Locate the cell with the specified text and output its (x, y) center coordinate. 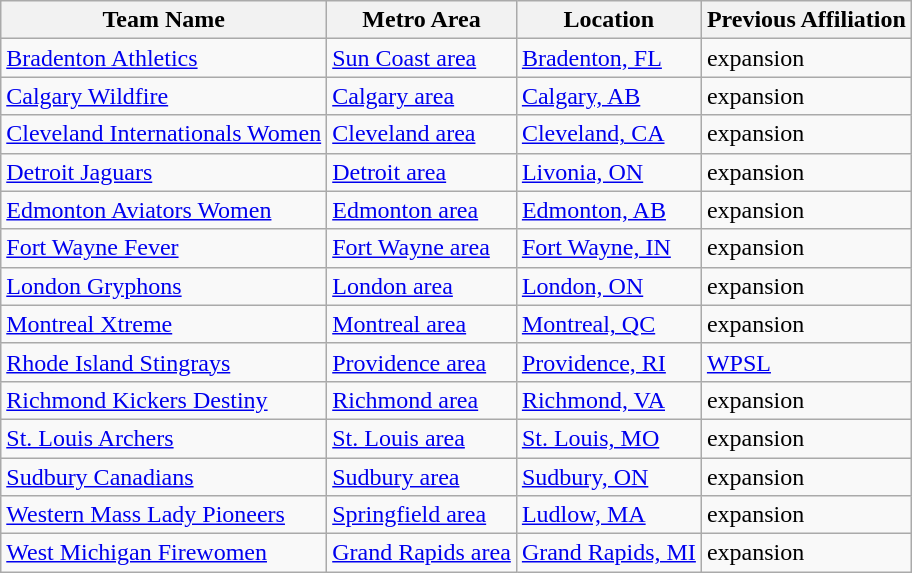
Previous Affiliation (806, 20)
Bradenton, FL (608, 58)
Edmonton, AB (608, 210)
Grand Rapids, MI (608, 553)
London, ON (608, 286)
Calgary, AB (608, 96)
Cleveland Internationals Women (164, 134)
Grand Rapids area (422, 553)
Bradenton Athletics (164, 58)
Rhode Island Stingrays (164, 362)
Detroit area (422, 172)
Team Name (164, 20)
Western Mass Lady Pioneers (164, 515)
Ludlow, MA (608, 515)
Springfield area (422, 515)
St. Louis, MO (608, 438)
St. Louis Archers (164, 438)
Edmonton area (422, 210)
Sudbury area (422, 477)
Calgary Wildfire (164, 96)
Richmond area (422, 400)
Montreal Xtreme (164, 324)
Sun Coast area (422, 58)
London Gryphons (164, 286)
St. Louis area (422, 438)
Montreal area (422, 324)
Montreal, QC (608, 324)
Livonia, ON (608, 172)
Detroit Jaguars (164, 172)
Cleveland, CA (608, 134)
Richmond Kickers Destiny (164, 400)
Fort Wayne Fever (164, 248)
Edmonton Aviators Women (164, 210)
Richmond, VA (608, 400)
Calgary area (422, 96)
Fort Wayne, IN (608, 248)
Sudbury Canadians (164, 477)
Sudbury, ON (608, 477)
Fort Wayne area (422, 248)
Metro Area (422, 20)
Providence area (422, 362)
Providence, RI (608, 362)
WPSL (806, 362)
Location (608, 20)
West Michigan Firewomen (164, 553)
Cleveland area (422, 134)
London area (422, 286)
